Return (X, Y) of the center of cell containing provided text 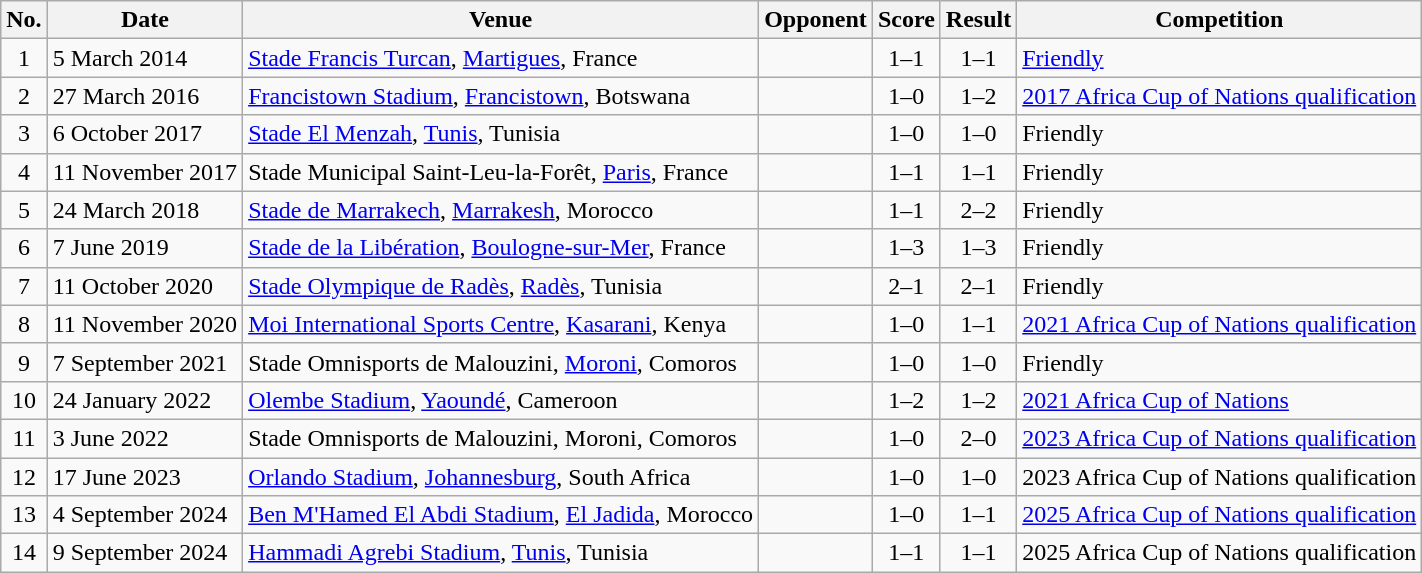
11 October 2020 (144, 286)
7 June 2019 (144, 248)
4 September 2024 (144, 515)
6 October 2017 (144, 134)
9 September 2024 (144, 553)
Ben M'Hamed El Abdi Stadium, El Jadida, Morocco (501, 515)
4 (24, 172)
3 (24, 134)
Stade de Marrakech, Marrakesh, Morocco (501, 210)
Francistown Stadium, Francistown, Botswana (501, 96)
Stade Municipal Saint-Leu-la-Forêt, Paris, France (501, 172)
24 March 2018 (144, 210)
Stade Olympique de Radès, Radès, Tunisia (501, 286)
7 September 2021 (144, 362)
5 (24, 210)
No. (24, 20)
7 (24, 286)
Score (906, 20)
2–2 (978, 210)
Orlando Stadium, Johannesburg, South Africa (501, 477)
Stade El Menzah, Tunis, Tunisia (501, 134)
24 January 2022 (144, 400)
Stade Francis Turcan, Martigues, France (501, 58)
1 (24, 58)
Olembe Stadium, Yaoundé, Cameroon (501, 400)
2017 Africa Cup of Nations qualification (1220, 96)
2021 Africa Cup of Nations qualification (1220, 324)
8 (24, 324)
Moi International Sports Centre, Kasarani, Kenya (501, 324)
2 (24, 96)
2–0 (978, 438)
Competition (1220, 20)
2021 Africa Cup of Nations (1220, 400)
Venue (501, 20)
27 March 2016 (144, 96)
14 (24, 553)
11 November 2020 (144, 324)
12 (24, 477)
9 (24, 362)
Opponent (816, 20)
Hammadi Agrebi Stadium, Tunis, Tunisia (501, 553)
13 (24, 515)
3 June 2022 (144, 438)
5 March 2014 (144, 58)
Result (978, 20)
Stade de la Libération, Boulogne-sur-Mer, France (501, 248)
11 (24, 438)
Date (144, 20)
11 November 2017 (144, 172)
6 (24, 248)
17 June 2023 (144, 477)
10 (24, 400)
